Find where the given text appears and provide that cell's center as [x, y] coordinate. 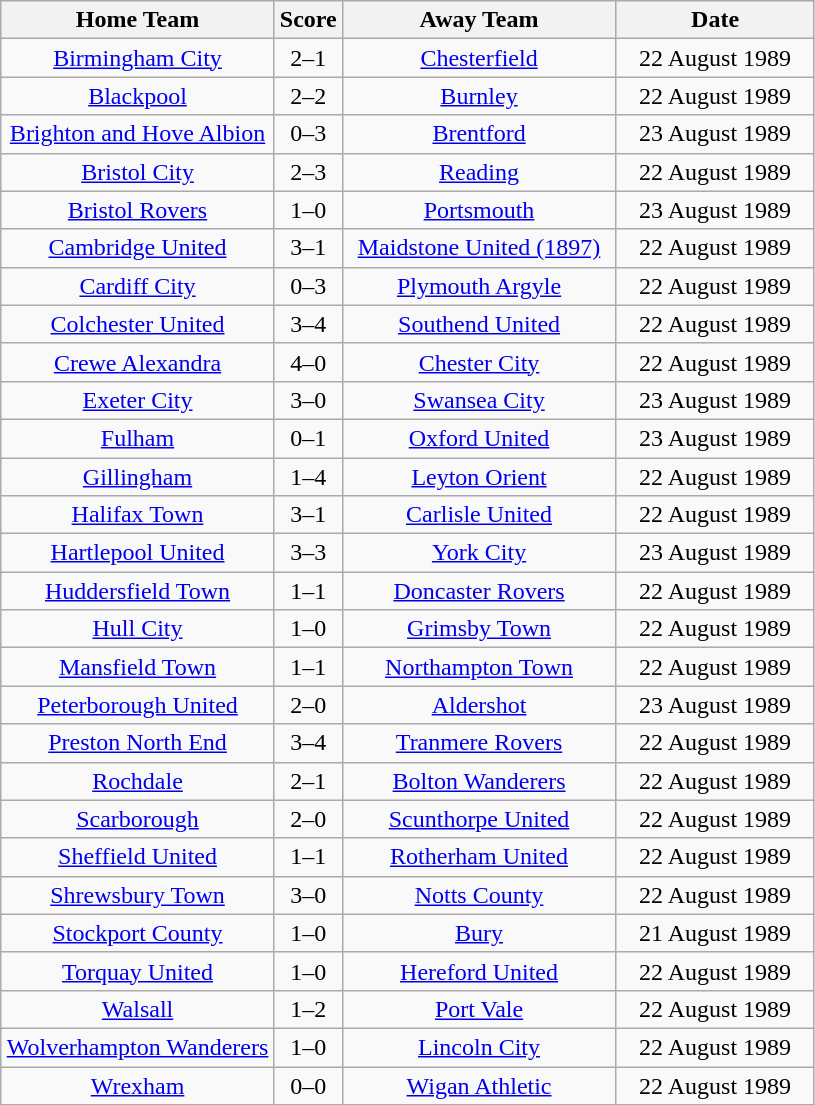
Huddersfield Town [138, 591]
Chesterfield [479, 58]
Notts County [479, 895]
21 August 1989 [716, 933]
Birmingham City [138, 58]
Gillingham [138, 477]
Aldershot [479, 705]
Grimsby Town [479, 629]
Away Team [479, 20]
Leyton Orient [479, 477]
Crewe Alexandra [138, 362]
Exeter City [138, 400]
Hull City [138, 629]
Brighton and Hove Albion [138, 134]
3–3 [308, 553]
Northampton Town [479, 667]
Bolton Wanderers [479, 781]
Oxford United [479, 438]
Fulham [138, 438]
Blackpool [138, 96]
Scunthorpe United [479, 819]
Wigan Athletic [479, 1085]
Hartlepool United [138, 553]
Wrexham [138, 1085]
1–2 [308, 1009]
Score [308, 20]
Sheffield United [138, 857]
Plymouth Argyle [479, 286]
Date [716, 20]
Wolverhampton Wanderers [138, 1047]
Shrewsbury Town [138, 895]
Portsmouth [479, 210]
2–2 [308, 96]
Port Vale [479, 1009]
4–0 [308, 362]
Doncaster Rovers [479, 591]
Maidstone United (1897) [479, 248]
Preston North End [138, 743]
Mansfield Town [138, 667]
Hereford United [479, 971]
Bristol City [138, 172]
1–4 [308, 477]
Burnley [479, 96]
Cambridge United [138, 248]
Colchester United [138, 324]
Walsall [138, 1009]
Reading [479, 172]
Bury [479, 933]
York City [479, 553]
Southend United [479, 324]
0–1 [308, 438]
Scarborough [138, 819]
Brentford [479, 134]
Home Team [138, 20]
Bristol Rovers [138, 210]
Tranmere Rovers [479, 743]
Halifax Town [138, 515]
Stockport County [138, 933]
Rochdale [138, 781]
Peterborough United [138, 705]
Torquay United [138, 971]
Swansea City [479, 400]
Lincoln City [479, 1047]
Rotherham United [479, 857]
2–3 [308, 172]
Carlisle United [479, 515]
Chester City [479, 362]
0–0 [308, 1085]
Cardiff City [138, 286]
